Return [x, y] of the center of cell containing provided text 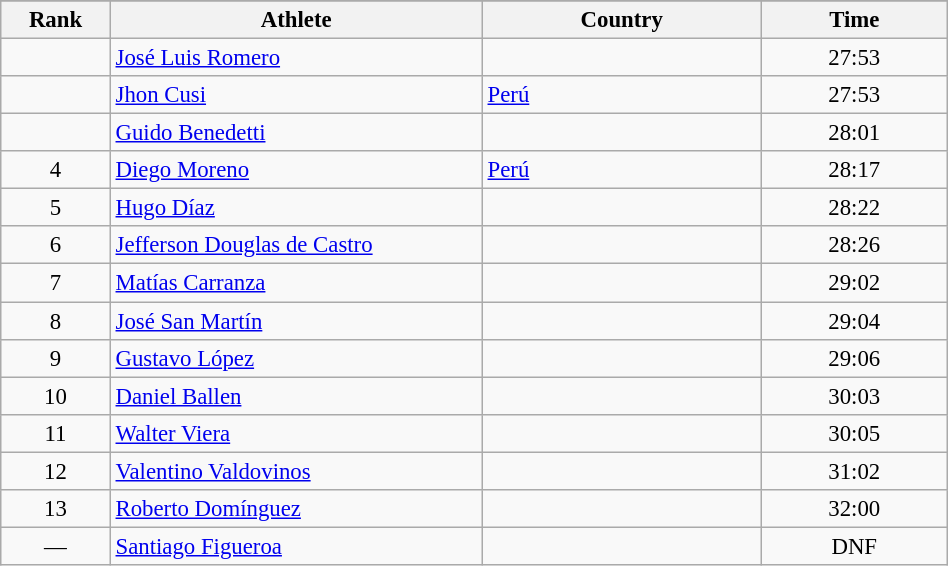
10 [56, 396]
Walter Viera [296, 433]
Country [622, 20]
32:00 [854, 509]
— [56, 546]
29:02 [854, 283]
29:04 [854, 321]
28:22 [854, 208]
DNF [854, 546]
Jhon Cusi [296, 95]
6 [56, 245]
31:02 [854, 471]
28:01 [854, 133]
Matías Carranza [296, 283]
28:26 [854, 245]
Time [854, 20]
7 [56, 283]
Hugo Díaz [296, 208]
Guido Benedetti [296, 133]
8 [56, 321]
29:06 [854, 358]
11 [56, 433]
30:05 [854, 433]
José San Martín [296, 321]
13 [56, 509]
Diego Moreno [296, 170]
Athlete [296, 20]
José Luis Romero [296, 58]
5 [56, 208]
Rank [56, 20]
Jefferson Douglas de Castro [296, 245]
12 [56, 471]
Roberto Domínguez [296, 509]
Santiago Figueroa [296, 546]
4 [56, 170]
30:03 [854, 396]
Daniel Ballen [296, 396]
28:17 [854, 170]
9 [56, 358]
Valentino Valdovinos [296, 471]
Gustavo López [296, 358]
